Capture the cell that displays the provided text and extract its (X, Y) central coordinate. 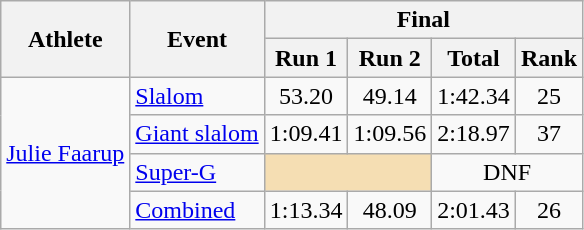
1:09.56 (390, 134)
Total (474, 58)
Super-G (197, 172)
Run 2 (390, 58)
DNF (508, 172)
1:09.41 (306, 134)
26 (548, 210)
2:01.43 (474, 210)
Slalom (197, 96)
Event (197, 39)
53.20 (306, 96)
Julie Faarup (66, 153)
1:13.34 (306, 210)
Run 1 (306, 58)
25 (548, 96)
48.09 (390, 210)
49.14 (390, 96)
Athlete (66, 39)
Giant slalom (197, 134)
37 (548, 134)
Combined (197, 210)
Final (423, 20)
1:42.34 (474, 96)
2:18.97 (474, 134)
Rank (548, 58)
